Detect which cell encompasses the target text, then output its (x, y) center coordinate. 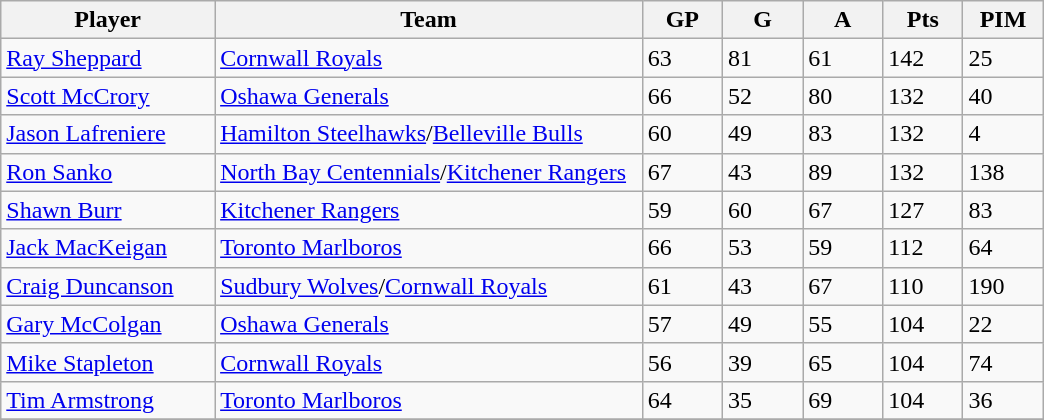
55 (843, 324)
69 (843, 400)
74 (1003, 362)
56 (682, 362)
80 (843, 96)
Jason Lafreniere (108, 134)
Scott McCrory (108, 96)
Shawn Burr (108, 210)
110 (923, 286)
39 (762, 362)
25 (1003, 58)
65 (843, 362)
89 (843, 172)
G (762, 20)
127 (923, 210)
57 (682, 324)
GP (682, 20)
35 (762, 400)
Pts (923, 20)
Tim Armstrong (108, 400)
190 (1003, 286)
PIM (1003, 20)
138 (1003, 172)
53 (762, 248)
Craig Duncanson (108, 286)
A (843, 20)
Jack MacKeigan (108, 248)
Player (108, 20)
4 (1003, 134)
81 (762, 58)
Hamilton Steelhawks/Belleville Bulls (429, 134)
142 (923, 58)
Ron Sanko (108, 172)
Ray Sheppard (108, 58)
Kitchener Rangers (429, 210)
Gary McColgan (108, 324)
40 (1003, 96)
22 (1003, 324)
112 (923, 248)
North Bay Centennials/Kitchener Rangers (429, 172)
Team (429, 20)
63 (682, 58)
Mike Stapleton (108, 362)
52 (762, 96)
36 (1003, 400)
Sudbury Wolves/Cornwall Royals (429, 286)
